Search for the cell housing the specified text and yield its (x, y) center coordinate. 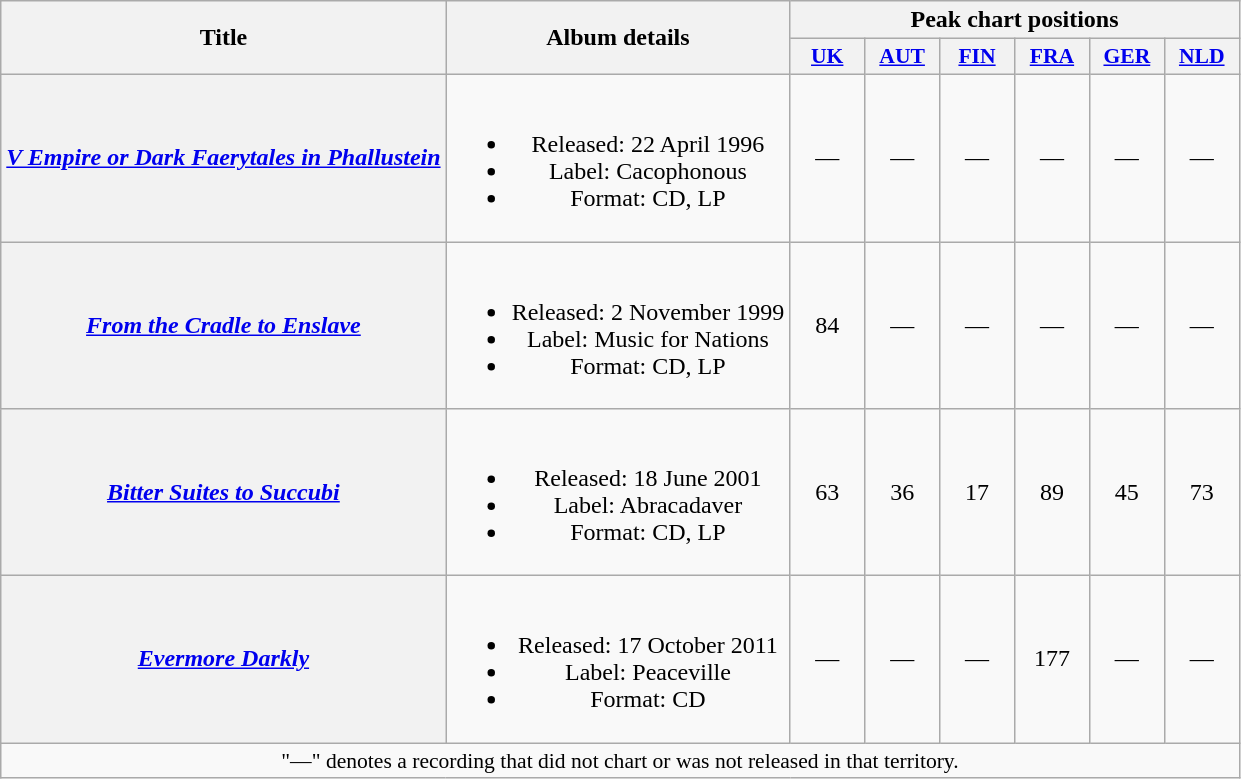
63 (828, 492)
36 (902, 492)
From the Cradle to Enslave (224, 326)
Bitter Suites to Succubi (224, 492)
Title (224, 38)
Released: 22 April 1996Label: CacophonousFormat: CD, LP (618, 158)
UK (828, 57)
Released: 18 June 2001Label: AbracadaverFormat: CD, LP (618, 492)
Released: 2 November 1999Label: Music for NationsFormat: CD, LP (618, 326)
AUT (902, 57)
FRA (1052, 57)
89 (1052, 492)
73 (1202, 492)
Album details (618, 38)
NLD (1202, 57)
17 (978, 492)
177 (1052, 660)
Peak chart positions (1014, 20)
Evermore Darkly (224, 660)
GER (1126, 57)
V Empire or Dark Faerytales in Phallustein (224, 158)
84 (828, 326)
FIN (978, 57)
"—" denotes a recording that did not chart or was not released in that territory. (620, 761)
Released: 17 October 2011Label: PeacevilleFormat: CD (618, 660)
45 (1126, 492)
